Return the (x, y) coordinate for the center point of the cell that contains the specified text.  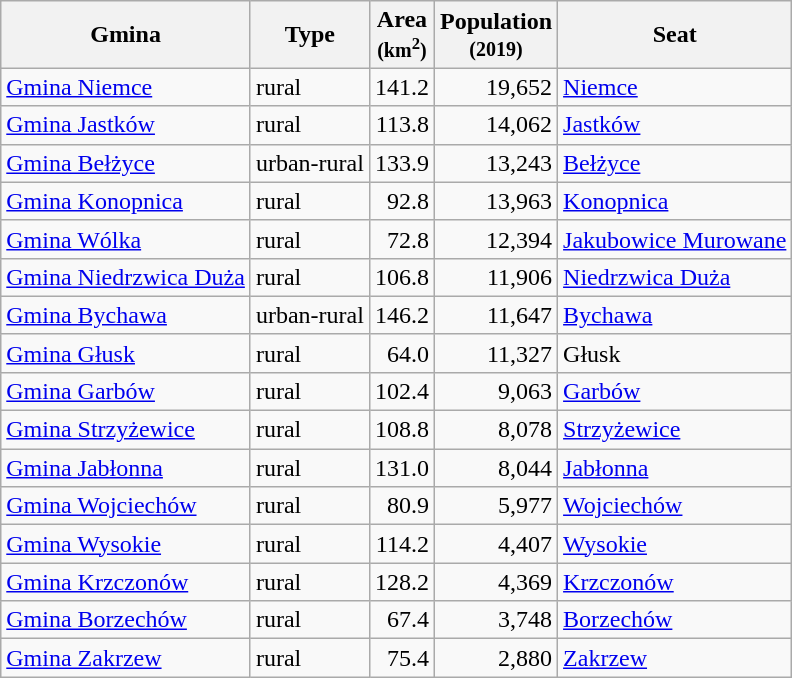
106.8 (402, 277)
Gmina Bychawa (126, 315)
3,748 (496, 620)
114.2 (402, 544)
Gmina Bełżyce (126, 163)
Wojciechów (675, 506)
128.2 (402, 582)
131.0 (402, 468)
Borzechów (675, 620)
Jakubowice Murowane (675, 239)
Gmina (126, 34)
Gmina Zakrzew (126, 658)
Konopnica (675, 201)
Gmina Niemce (126, 87)
Gmina Głusk (126, 353)
Area(km2) (402, 34)
Bychawa (675, 315)
14,062 (496, 125)
11,906 (496, 277)
Gmina Wysokie (126, 544)
Bełżyce (675, 163)
Zakrzew (675, 658)
146.2 (402, 315)
Niemce (675, 87)
Strzyżewice (675, 430)
12,394 (496, 239)
108.8 (402, 430)
Niedrzwica Duża (675, 277)
102.4 (402, 391)
Jabłonna (675, 468)
75.4 (402, 658)
67.4 (402, 620)
13,963 (496, 201)
Gmina Krzczonów (126, 582)
13,243 (496, 163)
92.8 (402, 201)
Gmina Niedrzwica Duża (126, 277)
Gmina Jabłonna (126, 468)
Krzczonów (675, 582)
Gmina Jastków (126, 125)
141.2 (402, 87)
113.8 (402, 125)
Gmina Konopnica (126, 201)
4,407 (496, 544)
19,652 (496, 87)
64.0 (402, 353)
Wysokie (675, 544)
Population(2019) (496, 34)
11,647 (496, 315)
2,880 (496, 658)
Type (310, 34)
133.9 (402, 163)
Gmina Strzyżewice (126, 430)
8,078 (496, 430)
Gmina Garbów (126, 391)
5,977 (496, 506)
72.8 (402, 239)
Seat (675, 34)
11,327 (496, 353)
4,369 (496, 582)
8,044 (496, 468)
Gmina Borzechów (126, 620)
80.9 (402, 506)
9,063 (496, 391)
Gmina Wólka (126, 239)
Gmina Wojciechów (126, 506)
Jastków (675, 125)
Garbów (675, 391)
Głusk (675, 353)
